Return the [X, Y] coordinate for the center point of the cell that contains the specified text.  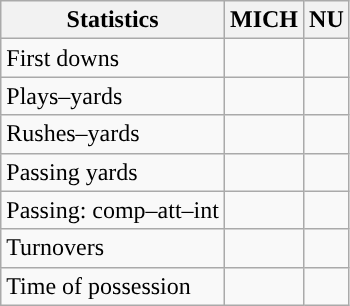
Turnovers [113, 248]
Rushes–yards [113, 134]
Statistics [113, 20]
Passing: comp–att–int [113, 210]
NU [327, 20]
Passing yards [113, 172]
MICH [264, 20]
First downs [113, 58]
Plays–yards [113, 96]
Time of possession [113, 286]
